Determine the [X, Y] coordinate at the center of the cell enclosing the given text.  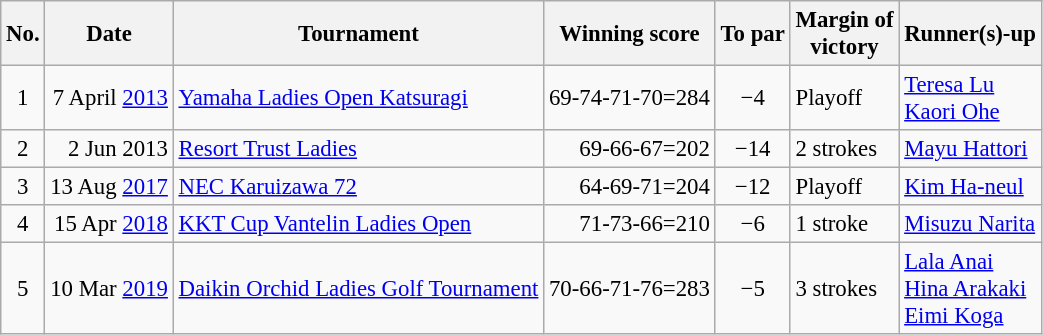
To par [752, 34]
−4 [752, 98]
−12 [752, 187]
Mayu Hattori [970, 149]
Runner(s)-up [970, 34]
69-74-71-70=284 [630, 98]
NEC Karuizawa 72 [358, 187]
Teresa Lu Kaori Ohe [970, 98]
71-73-66=210 [630, 224]
1 stroke [844, 224]
2 strokes [844, 149]
10 Mar 2019 [109, 289]
Misuzu Narita [970, 224]
13 Aug 2017 [109, 187]
64-69-71=204 [630, 187]
70-66-71-76=283 [630, 289]
2 [23, 149]
Lala Anai Hina Arakaki Eimi Koga [970, 289]
Daikin Orchid Ladies Golf Tournament [358, 289]
Winning score [630, 34]
3 [23, 187]
Date [109, 34]
−14 [752, 149]
Tournament [358, 34]
69-66-67=202 [630, 149]
4 [23, 224]
15 Apr 2018 [109, 224]
−5 [752, 289]
No. [23, 34]
7 April 2013 [109, 98]
KKT Cup Vantelin Ladies Open [358, 224]
1 [23, 98]
Kim Ha-neul [970, 187]
Margin ofvictory [844, 34]
2 Jun 2013 [109, 149]
Resort Trust Ladies [358, 149]
−6 [752, 224]
5 [23, 289]
3 strokes [844, 289]
Yamaha Ladies Open Katsuragi [358, 98]
